From the cell containing the given text, extract its center point as (x, y) coordinate. 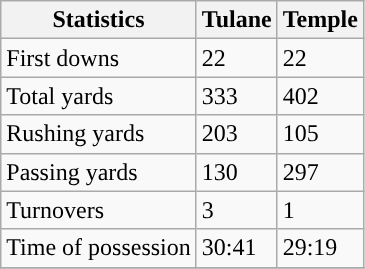
29:19 (320, 248)
Turnovers (99, 210)
402 (320, 96)
130 (236, 172)
Rushing yards (99, 134)
333 (236, 96)
Temple (320, 20)
105 (320, 134)
203 (236, 134)
30:41 (236, 248)
Passing yards (99, 172)
Total yards (99, 96)
First downs (99, 58)
Tulane (236, 20)
3 (236, 210)
Time of possession (99, 248)
297 (320, 172)
1 (320, 210)
Statistics (99, 20)
